Return the (X, Y) coordinate for the center point of the cell that contains the specified text.  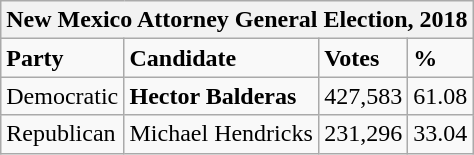
33.04 (440, 134)
231,296 (364, 134)
New Mexico Attorney General Election, 2018 (237, 20)
61.08 (440, 96)
Democratic (62, 96)
Hector Balderas (222, 96)
Party (62, 58)
427,583 (364, 96)
Michael Hendricks (222, 134)
Votes (364, 58)
% (440, 58)
Republican (62, 134)
Candidate (222, 58)
